Extract the [x, y] coordinate from the center of the cell holding the provided text.  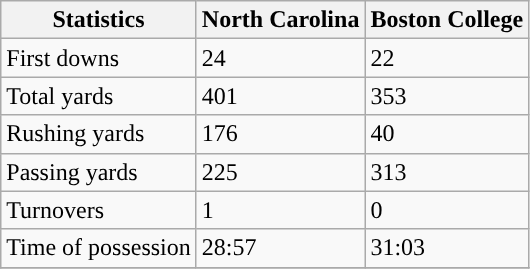
First downs [99, 58]
North Carolina [280, 20]
Rushing yards [99, 134]
22 [447, 58]
0 [447, 210]
176 [280, 134]
40 [447, 134]
Total yards [99, 96]
28:57 [280, 248]
313 [447, 172]
Boston College [447, 20]
Turnovers [99, 210]
353 [447, 96]
24 [280, 58]
401 [280, 96]
31:03 [447, 248]
Passing yards [99, 172]
Statistics [99, 20]
Time of possession [99, 248]
225 [280, 172]
1 [280, 210]
